Return the [x, y] coordinate for the center point of the cell that contains the specified text.  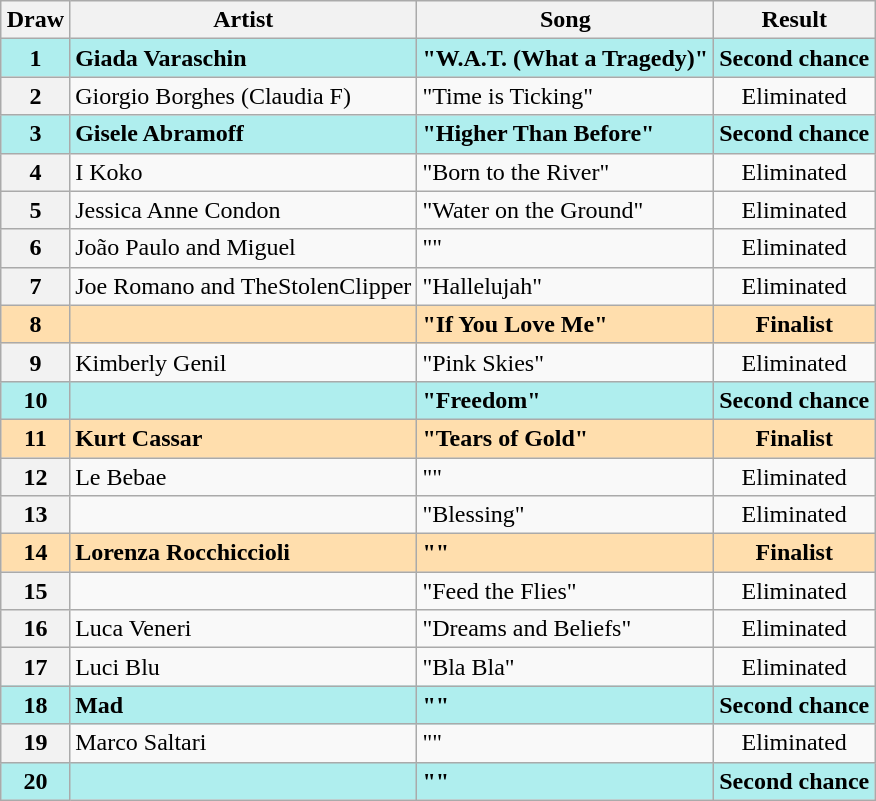
Giada Varaschin [244, 58]
17 [35, 667]
Kimberly Genil [244, 362]
8 [35, 324]
Marco Saltari [244, 743]
13 [35, 515]
6 [35, 248]
18 [35, 705]
3 [35, 134]
"Dreams and Beliefs" [566, 629]
"Tears of Gold" [566, 438]
"Hallelujah" [566, 286]
Lorenza Rocchiccioli [244, 553]
I Koko [244, 172]
Song [566, 20]
19 [35, 743]
"Freedom" [566, 400]
Giorgio Borghes (Claudia F) [244, 96]
10 [35, 400]
Artist [244, 20]
1 [35, 58]
"Pink Skies" [566, 362]
Gisele Abramoff [244, 134]
Le Bebae [244, 477]
9 [35, 362]
5 [35, 210]
Mad [244, 705]
7 [35, 286]
"Feed the Flies" [566, 591]
Jessica Anne Condon [244, 210]
"W.A.T. (What a Tragedy)" [566, 58]
2 [35, 96]
Kurt Cassar [244, 438]
Luci Blu [244, 667]
"Higher Than Before" [566, 134]
4 [35, 172]
João Paulo and Miguel [244, 248]
"If You Love Me" [566, 324]
12 [35, 477]
"Water on the Ground" [566, 210]
"Blessing" [566, 515]
Draw [35, 20]
16 [35, 629]
14 [35, 553]
Result [794, 20]
11 [35, 438]
Luca Veneri [244, 629]
20 [35, 781]
"Bla Bla" [566, 667]
15 [35, 591]
"Time is Ticking" [566, 96]
Joe Romano and TheStolenClipper [244, 286]
"Born to the River" [566, 172]
